Pinpoint the cell where the given text exists, returning its (x, y) midpoint coordinate. 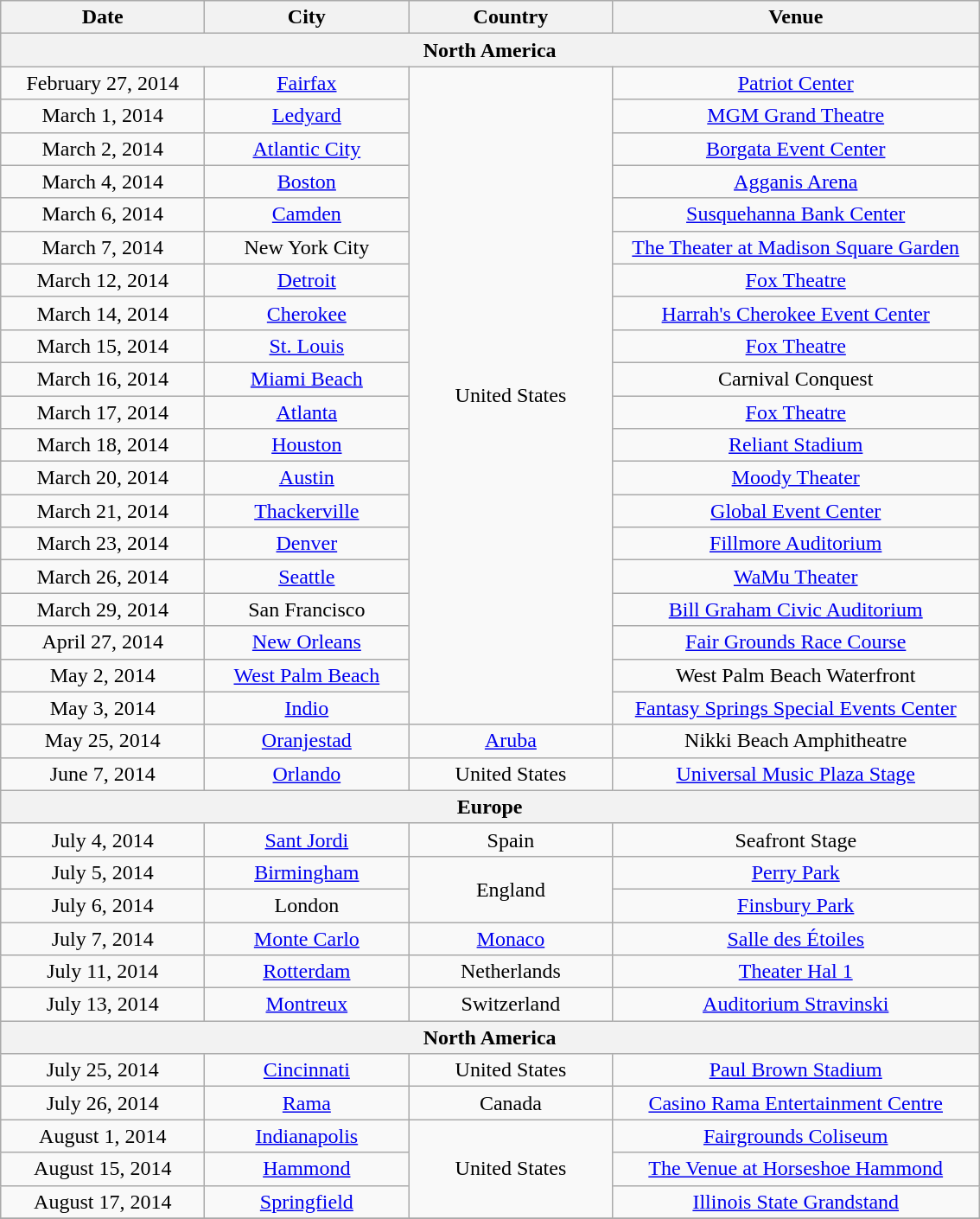
Spain (511, 839)
Perry Park (796, 872)
Harrah's Cherokee Event Center (796, 313)
July 5, 2014 (103, 872)
Fillmore Auditorium (796, 544)
Agganis Arena (796, 182)
Rotterdam (307, 972)
June 7, 2014 (103, 774)
The Venue at Horseshoe Hammond (796, 1169)
Seafront Stage (796, 839)
Austin (307, 478)
July 11, 2014 (103, 972)
Illinois State Grandstand (796, 1202)
Atlantic City (307, 149)
Cincinnati (307, 1070)
Birmingham (307, 872)
Hammond (307, 1169)
New Orleans (307, 642)
Reliant Stadium (796, 445)
May 25, 2014 (103, 741)
Detroit (307, 280)
City (307, 17)
March 12, 2014 (103, 280)
New York City (307, 247)
Thackerville (307, 511)
Orlando (307, 774)
Casino Rama Entertainment Centre (796, 1103)
Venue (796, 17)
Finsbury Park (796, 905)
Fairfax (307, 83)
July 7, 2014 (103, 938)
March 20, 2014 (103, 478)
July 25, 2014 (103, 1070)
Oranjestad (307, 741)
West Palm Beach (307, 675)
Europe (490, 807)
Monaco (511, 938)
March 21, 2014 (103, 511)
San Francisco (307, 609)
London (307, 905)
WaMu Theater (796, 577)
St. Louis (307, 346)
Global Event Center (796, 511)
July 4, 2014 (103, 839)
Indio (307, 708)
Fantasy Springs Special Events Center (796, 708)
March 14, 2014 (103, 313)
August 1, 2014 (103, 1136)
Fairgrounds Coliseum (796, 1136)
Camden (307, 214)
Miami Beach (307, 379)
March 2, 2014 (103, 149)
February 27, 2014 (103, 83)
Denver (307, 544)
Atlanta (307, 412)
Netherlands (511, 972)
Seattle (307, 577)
March 17, 2014 (103, 412)
July 6, 2014 (103, 905)
Universal Music Plaza Stage (796, 774)
Sant Jordi (307, 839)
March 18, 2014 (103, 445)
March 26, 2014 (103, 577)
March 29, 2014 (103, 609)
March 7, 2014 (103, 247)
Boston (307, 182)
Bill Graham Civic Auditorium (796, 609)
Cherokee (307, 313)
Montreux (307, 1005)
Theater Hal 1 (796, 972)
Indianapolis (307, 1136)
The Theater at Madison Square Garden (796, 247)
Springfield (307, 1202)
July 13, 2014 (103, 1005)
Aruba (511, 741)
Houston (307, 445)
March 6, 2014 (103, 214)
March 4, 2014 (103, 182)
Rama (307, 1103)
Borgata Event Center (796, 149)
Paul Brown Stadium (796, 1070)
Canada (511, 1103)
Patriot Center (796, 83)
Moody Theater (796, 478)
March 1, 2014 (103, 116)
Susquehanna Bank Center (796, 214)
Country (511, 17)
April 27, 2014 (103, 642)
Switzerland (511, 1005)
August 17, 2014 (103, 1202)
Date (103, 17)
August 15, 2014 (103, 1169)
March 15, 2014 (103, 346)
May 2, 2014 (103, 675)
Monte Carlo (307, 938)
West Palm Beach Waterfront (796, 675)
Carnival Conquest (796, 379)
Nikki Beach Amphitheatre (796, 741)
England (511, 889)
Fair Grounds Race Course (796, 642)
March 23, 2014 (103, 544)
Salle des Étoiles (796, 938)
MGM Grand Theatre (796, 116)
Auditorium Stravinski (796, 1005)
May 3, 2014 (103, 708)
Ledyard (307, 116)
July 26, 2014 (103, 1103)
March 16, 2014 (103, 379)
